Determine the [X, Y] coordinate at the center of the cell enclosing the given text.  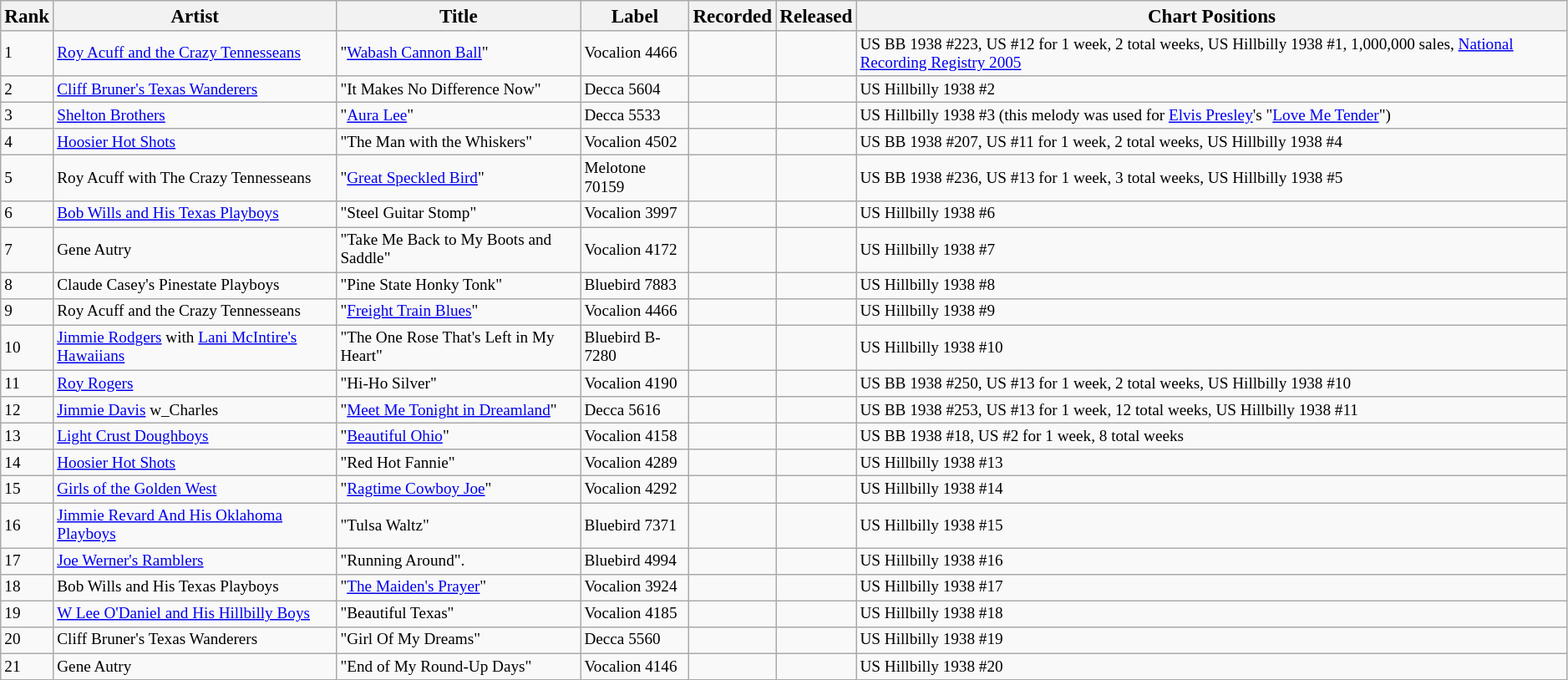
15 [27, 490]
"Beautiful Ohio" [459, 436]
21 [27, 667]
Decca 5533 [635, 115]
Roy Rogers [195, 383]
3 [27, 115]
20 [27, 640]
"Tulsa Waltz" [459, 525]
5 [27, 178]
Roy Acuff with The Crazy Tennesseans [195, 178]
Decca 5560 [635, 640]
Jimmie Rodgers with Lani McIntire's Hawaiians [195, 348]
US Hillbilly 1938 #3 (this melody was used for Elvis Presley's "Love Me Tender") [1211, 115]
Melotone 70159 [635, 178]
Claude Casey's Pinestate Playboys [195, 286]
6 [27, 214]
Vocalion 4502 [635, 142]
US Hillbilly 1938 #7 [1211, 250]
"Pine State Honky Tonk" [459, 286]
US BB 1938 #207, US #11 for 1 week, 2 total weeks, US Hillbilly 1938 #4 [1211, 142]
"Take Me Back to My Boots and Saddle" [459, 250]
"Meet Me Tonight in Dreamland" [459, 410]
US Hillbilly 1938 #14 [1211, 490]
US BB 1938 #223, US #12 for 1 week, 2 total weeks, US Hillbilly 1938 #1, 1,000,000 sales, National Recording Registry 2005 [1211, 53]
Girls of the Golden West [195, 490]
19 [27, 614]
"The Man with the Whiskers" [459, 142]
Vocalion 4158 [635, 436]
US BB 1938 #236, US #13 for 1 week, 3 total weeks, US Hillbilly 1938 #5 [1211, 178]
Vocalion 4172 [635, 250]
Released [816, 16]
16 [27, 525]
2 [27, 89]
"Red Hot Fannie" [459, 463]
17 [27, 561]
Vocalion 4146 [635, 667]
Bluebird 7371 [635, 525]
"Running Around". [459, 561]
"Hi-Ho Silver" [459, 383]
"It Makes No Difference Now" [459, 89]
Vocalion 4289 [635, 463]
4 [27, 142]
US Hillbilly 1938 #16 [1211, 561]
Recorded [733, 16]
"Great Speckled Bird" [459, 178]
Vocalion 3997 [635, 214]
"Beautiful Texas" [459, 614]
Artist [195, 16]
US BB 1938 #18, US #2 for 1 week, 8 total weeks [1211, 436]
US BB 1938 #250, US #13 for 1 week, 2 total weeks, US Hillbilly 1938 #10 [1211, 383]
US Hillbilly 1938 #8 [1211, 286]
Vocalion 4190 [635, 383]
Chart Positions [1211, 16]
US Hillbilly 1938 #19 [1211, 640]
US BB 1938 #253, US #13 for 1 week, 12 total weeks, US Hillbilly 1938 #11 [1211, 410]
11 [27, 383]
US Hillbilly 1938 #20 [1211, 667]
Title [459, 16]
Shelton Brothers [195, 115]
"Ragtime Cowboy Joe" [459, 490]
Bluebird 4994 [635, 561]
Bluebird 7883 [635, 286]
"The One Rose That's Left in My Heart" [459, 348]
13 [27, 436]
US Hillbilly 1938 #15 [1211, 525]
Decca 5616 [635, 410]
"The Maiden's Prayer" [459, 587]
7 [27, 250]
Vocalion 4185 [635, 614]
Vocalion 4292 [635, 490]
10 [27, 348]
"End of My Round-Up Days" [459, 667]
US Hillbilly 1938 #17 [1211, 587]
US Hillbilly 1938 #6 [1211, 214]
"Freight Train Blues" [459, 312]
Joe Werner's Ramblers [195, 561]
Light Crust Doughboys [195, 436]
Jimmie Davis w_Charles [195, 410]
US Hillbilly 1938 #2 [1211, 89]
18 [27, 587]
"Girl Of My Dreams" [459, 640]
Rank [27, 16]
Bluebird B-7280 [635, 348]
"Steel Guitar Stomp" [459, 214]
Jimmie Revard And His Oklahoma Playboys [195, 525]
US Hillbilly 1938 #9 [1211, 312]
Vocalion 3924 [635, 587]
8 [27, 286]
"Aura Lee" [459, 115]
"Wabash Cannon Ball" [459, 53]
1 [27, 53]
US Hillbilly 1938 #10 [1211, 348]
Decca 5604 [635, 89]
9 [27, 312]
Label [635, 16]
US Hillbilly 1938 #18 [1211, 614]
14 [27, 463]
12 [27, 410]
US Hillbilly 1938 #13 [1211, 463]
W Lee O'Daniel and His Hillbilly Boys [195, 614]
